Identify which cell holds the provided text, then report its (x, y) central coordinate. 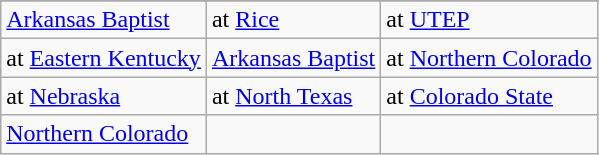
at Eastern Kentucky (104, 58)
at North Texas (293, 96)
Northern Colorado (104, 134)
at UTEP (489, 20)
at Northern Colorado (489, 58)
at Colorado State (489, 96)
at Rice (293, 20)
at Nebraska (104, 96)
